Output the (X, Y) coordinate of the center of the cell containing the given text.  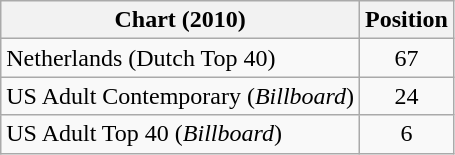
Position (407, 20)
67 (407, 58)
6 (407, 134)
Chart (2010) (180, 20)
US Adult Contemporary (Billboard) (180, 96)
Netherlands (Dutch Top 40) (180, 58)
24 (407, 96)
US Adult Top 40 (Billboard) (180, 134)
